Provide the [X, Y] coordinate of the cell's center where the given text is located.  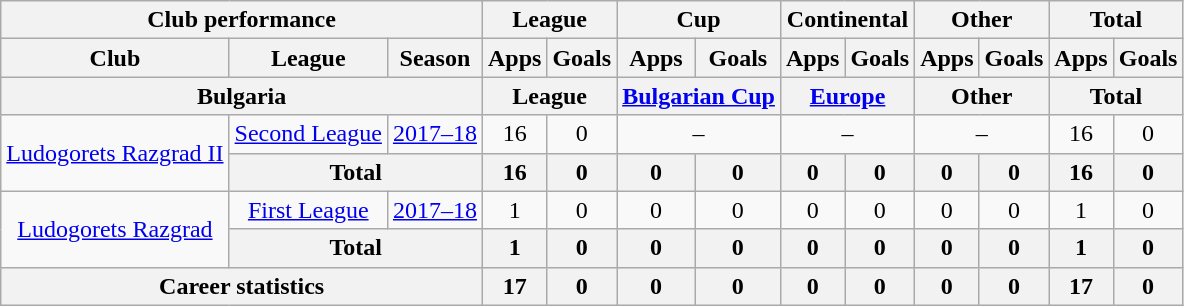
Continental [847, 20]
Club performance [242, 20]
Club [115, 58]
Ludogorets Razgrad [115, 229]
Second League [308, 134]
First League [308, 210]
Career statistics [242, 286]
Cup [699, 20]
Europe [847, 96]
Season [434, 58]
Ludogorets Razgrad II [115, 153]
Bulgaria [242, 96]
Bulgarian Cup [699, 96]
